Detect which cell encompasses the target text, then output its [X, Y] center coordinate. 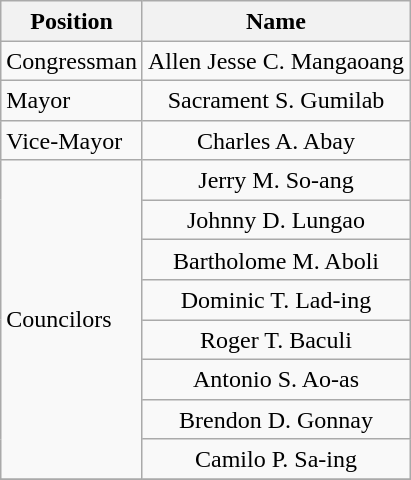
Allen Jesse C. Mangaoang [276, 61]
Bartholome M. Aboli [276, 260]
Jerry M. So-ang [276, 180]
Councilors [72, 320]
Camilo P. Sa-ing [276, 459]
Vice-Mayor [72, 140]
Dominic T. Lad-ing [276, 300]
Johnny D. Lungao [276, 220]
Sacrament S. Gumilab [276, 100]
Name [276, 21]
Brendon D. Gonnay [276, 419]
Mayor [72, 100]
Charles A. Abay [276, 140]
Position [72, 21]
Antonio S. Ao-as [276, 379]
Roger T. Baculi [276, 340]
Congressman [72, 61]
